Locate the cell with the specified text and output its [X, Y] center coordinate. 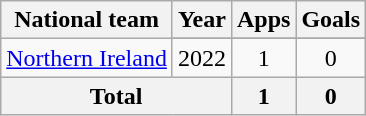
Total [116, 96]
Goals [331, 20]
National team [87, 20]
2022 [202, 58]
Apps [263, 20]
Year [202, 20]
Northern Ireland [87, 58]
